Determine the (x, y) coordinate at the center of the cell enclosing the given text.  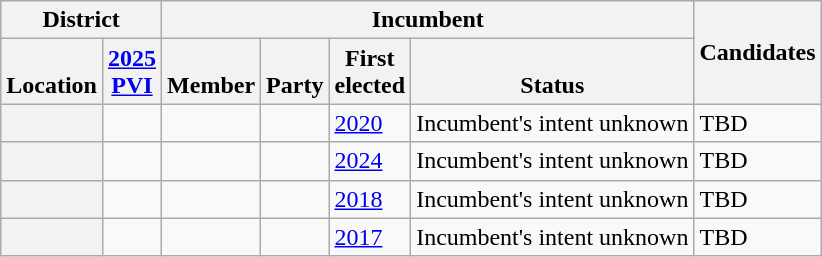
Incumbent (428, 20)
Firstelected (370, 72)
Location (52, 72)
2020 (370, 123)
Member (212, 72)
Party (295, 72)
Status (552, 72)
District (82, 20)
Candidates (758, 52)
2025PVI (132, 72)
2024 (370, 161)
2017 (370, 237)
2018 (370, 199)
